Extract the (X, Y) coordinate from the center of the cell holding the provided text.  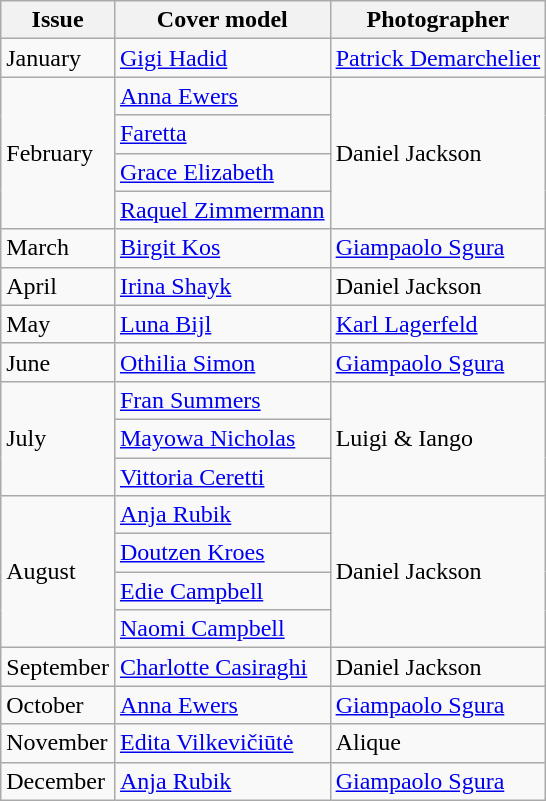
Charlotte Casiraghi (222, 667)
January (58, 58)
October (58, 705)
Cover model (222, 20)
Luna Bijl (222, 324)
March (58, 248)
Luigi & Iango (438, 438)
July (58, 438)
Alique (438, 743)
Grace Elizabeth (222, 172)
Fran Summers (222, 400)
Issue (58, 20)
Doutzen Kroes (222, 553)
Edita Vilkevičiūtė (222, 743)
May (58, 324)
August (58, 572)
Othilia Simon (222, 362)
Karl Lagerfeld (438, 324)
June (58, 362)
February (58, 153)
Mayowa Nicholas (222, 438)
April (58, 286)
September (58, 667)
December (58, 781)
Vittoria Ceretti (222, 477)
November (58, 743)
Edie Campbell (222, 591)
Patrick Demarchelier (438, 58)
Photographer (438, 20)
Gigi Hadid (222, 58)
Faretta (222, 134)
Birgit Kos (222, 248)
Naomi Campbell (222, 629)
Irina Shayk (222, 286)
Raquel Zimmermann (222, 210)
